From the cell containing the given text, extract its center point as (x, y) coordinate. 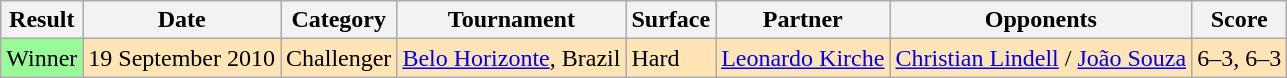
19 September 2010 (182, 58)
Challenger (339, 58)
Opponents (1041, 20)
Result (42, 20)
Belo Horizonte, Brazil (512, 58)
Leonardo Kirche (803, 58)
Surface (671, 20)
Christian Lindell / João Souza (1041, 58)
Winner (42, 58)
Hard (671, 58)
Partner (803, 20)
Category (339, 20)
Date (182, 20)
Score (1240, 20)
6–3, 6–3 (1240, 58)
Tournament (512, 20)
